Find where the given text appears and provide that cell's center as [X, Y] coordinate. 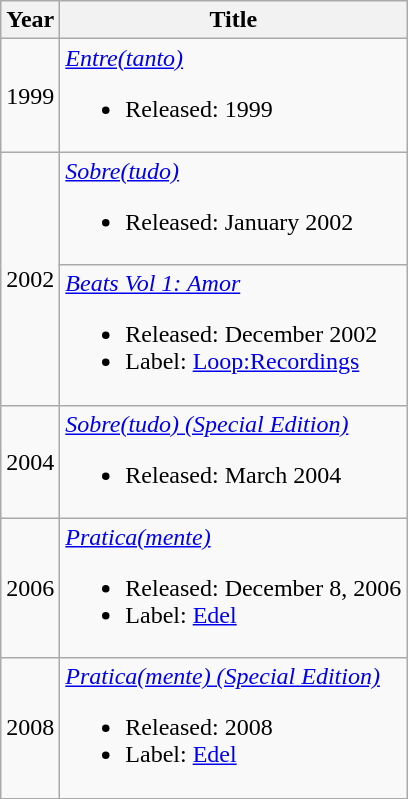
Sobre(tudo) (Special Edition)Released: March 2004 [234, 462]
2008 [30, 728]
Year [30, 20]
2006 [30, 588]
Entre(tanto)Released: 1999 [234, 96]
Title [234, 20]
Sobre(tudo)Released: January 2002 [234, 208]
2002 [30, 278]
1999 [30, 96]
Pratica(mente)Released: December 8, 2006Label: Edel [234, 588]
2004 [30, 462]
Pratica(mente) (Special Edition)Released: 2008Label: Edel [234, 728]
Beats Vol 1: AmorReleased: December 2002Label: Loop:Recordings [234, 335]
